Return the [x, y] coordinate for the center point of the cell that contains the specified text.  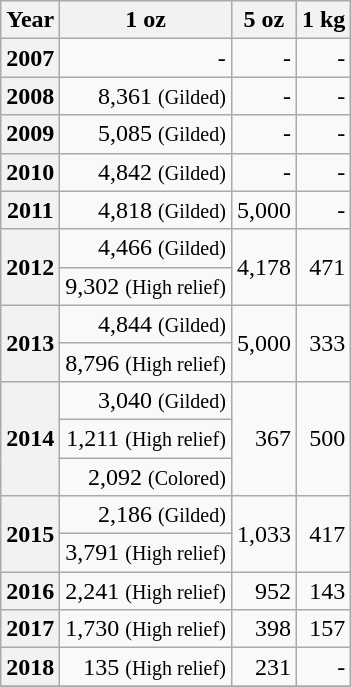
157 [323, 629]
3,040 (Gilded) [146, 400]
4,842 (Gilded) [146, 172]
2010 [30, 172]
1 oz [146, 20]
135 (High relief) [146, 667]
4,178 [264, 267]
2017 [30, 629]
5 oz [264, 20]
2,186 (Gilded) [146, 515]
2,241 (High relief) [146, 591]
4,818 (Gilded) [146, 210]
417 [323, 534]
2015 [30, 534]
2018 [30, 667]
2007 [30, 58]
2009 [30, 134]
398 [264, 629]
2,092 (Colored) [146, 477]
2014 [30, 438]
1,211 (High relief) [146, 438]
2013 [30, 343]
143 [323, 591]
4,844 (Gilded) [146, 324]
9,302 (High relief) [146, 286]
8,796 (High relief) [146, 362]
471 [323, 267]
2012 [30, 267]
2008 [30, 96]
3,791 (High relief) [146, 553]
367 [264, 438]
952 [264, 591]
5,085 (Gilded) [146, 134]
1 kg [323, 20]
500 [323, 438]
1,730 (High relief) [146, 629]
Year [30, 20]
231 [264, 667]
1,033 [264, 534]
8,361 (Gilded) [146, 96]
4,466 (Gilded) [146, 248]
333 [323, 343]
2016 [30, 591]
2011 [30, 210]
